Locate the cell with the specified text and output its [X, Y] center coordinate. 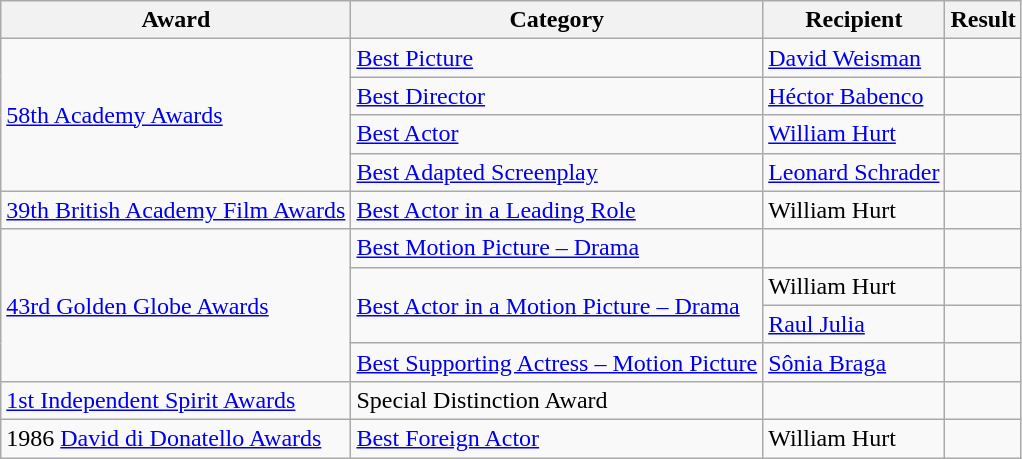
Best Actor [557, 134]
Raul Julia [854, 324]
Result [983, 20]
Best Foreign Actor [557, 438]
Best Adapted Screenplay [557, 172]
Category [557, 20]
Award [176, 20]
58th Academy Awards [176, 115]
1986 David di Donatello Awards [176, 438]
Best Director [557, 96]
David Weisman [854, 58]
1st Independent Spirit Awards [176, 400]
Best Actor in a Motion Picture – Drama [557, 305]
Best Actor in a Leading Role [557, 210]
Héctor Babenco [854, 96]
39th British Academy Film Awards [176, 210]
Recipient [854, 20]
Leonard Schrader [854, 172]
Best Picture [557, 58]
Sônia Braga [854, 362]
Best Motion Picture – Drama [557, 248]
Best Supporting Actress – Motion Picture [557, 362]
Special Distinction Award [557, 400]
43rd Golden Globe Awards [176, 305]
